From the cell containing the given text, extract its center point as (x, y) coordinate. 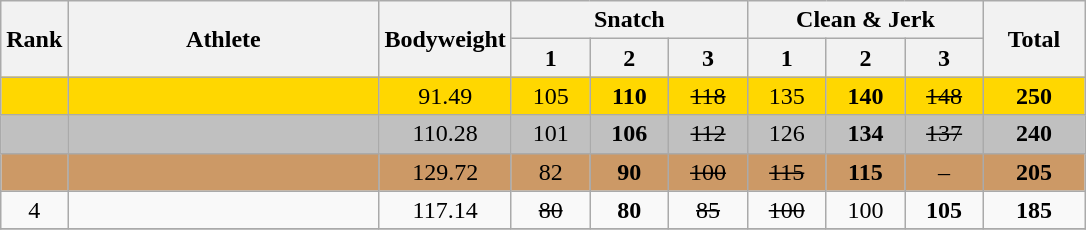
Bodyweight (445, 39)
137 (944, 134)
134 (866, 134)
82 (550, 172)
101 (550, 134)
85 (708, 210)
126 (786, 134)
140 (866, 96)
Athlete (224, 39)
240 (1034, 134)
129.72 (445, 172)
148 (944, 96)
110.28 (445, 134)
118 (708, 96)
135 (786, 96)
112 (708, 134)
Snatch (629, 20)
185 (1034, 210)
4 (34, 210)
250 (1034, 96)
90 (630, 172)
– (944, 172)
91.49 (445, 96)
Clean & Jerk (865, 20)
205 (1034, 172)
Total (1034, 39)
117.14 (445, 210)
110 (630, 96)
106 (630, 134)
Rank (34, 39)
